Locate the cell with the specified text and output its [X, Y] center coordinate. 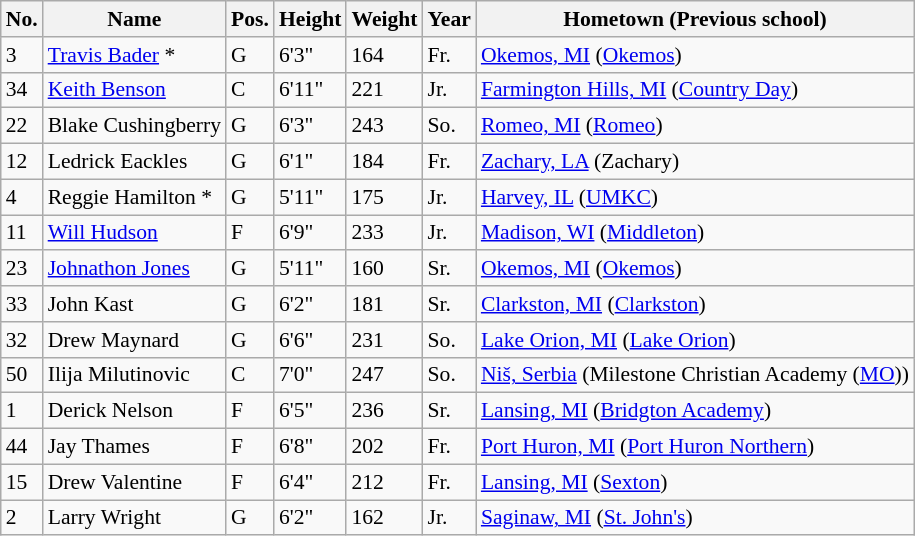
Drew Maynard [134, 340]
22 [22, 126]
2 [22, 518]
23 [22, 269]
221 [384, 90]
11 [22, 233]
Romeo, MI (Romeo) [695, 126]
Saginaw, MI (St. John's) [695, 518]
Ledrick Eackles [134, 162]
6'4" [310, 482]
181 [384, 304]
32 [22, 340]
6'11" [310, 90]
6'8" [310, 447]
Will Hudson [134, 233]
Niš, Serbia (Milestone Christian Academy (MO)) [695, 375]
247 [384, 375]
6'5" [310, 411]
231 [384, 340]
160 [384, 269]
1 [22, 411]
Travis Bader * [134, 55]
Clarkston, MI (Clarkston) [695, 304]
243 [384, 126]
175 [384, 197]
Reggie Hamilton * [134, 197]
Port Huron, MI (Port Huron Northern) [695, 447]
No. [22, 19]
4 [22, 197]
50 [22, 375]
236 [384, 411]
7'0" [310, 375]
164 [384, 55]
6'6" [310, 340]
233 [384, 233]
Zachary, LA (Zachary) [695, 162]
162 [384, 518]
3 [22, 55]
Drew Valentine [134, 482]
Keith Benson [134, 90]
Lansing, MI (Bridgton Academy) [695, 411]
12 [22, 162]
Lake Orion, MI (Lake Orion) [695, 340]
Year [450, 19]
34 [22, 90]
Hometown (Previous school) [695, 19]
Ilija Milutinovic [134, 375]
Madison, WI (Middleton) [695, 233]
Farmington Hills, MI (Country Day) [695, 90]
15 [22, 482]
Height [310, 19]
Derick Nelson [134, 411]
Johnathon Jones [134, 269]
Harvey, IL (UMKC) [695, 197]
212 [384, 482]
6'9" [310, 233]
John Kast [134, 304]
184 [384, 162]
Blake Cushingberry [134, 126]
Jay Thames [134, 447]
Larry Wright [134, 518]
44 [22, 447]
Pos. [250, 19]
Lansing, MI (Sexton) [695, 482]
Name [134, 19]
6'1" [310, 162]
202 [384, 447]
Weight [384, 19]
33 [22, 304]
